Return [x, y] of the center of cell containing provided text 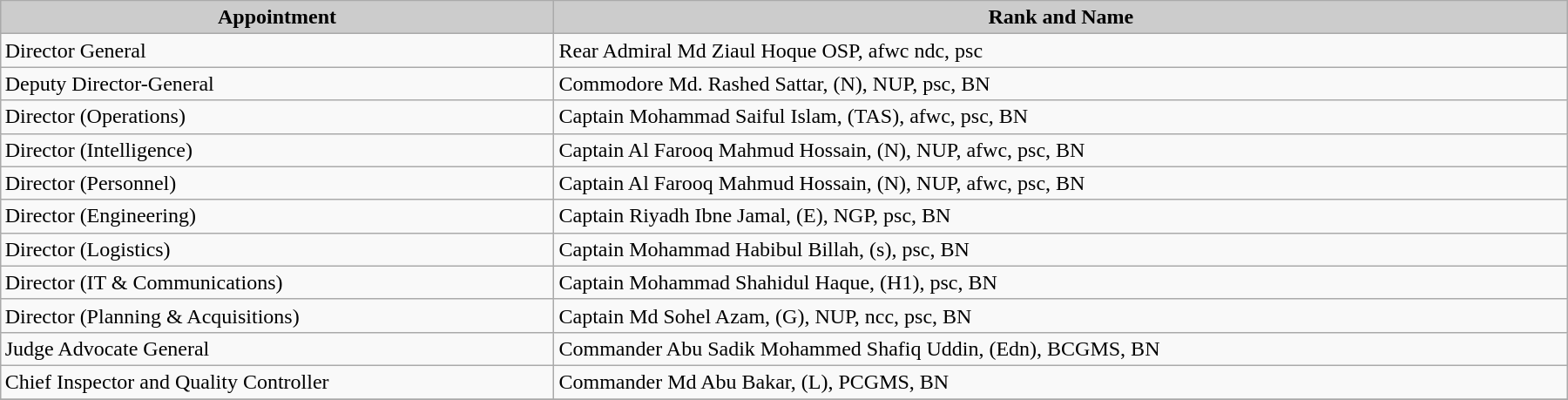
Commander Md Abu Bakar, (L), PCGMS, BN [1061, 382]
Director (IT & Communications) [277, 282]
Captain Mohammad Shahidul Haque, (H1), psc, BN [1061, 282]
Director General [277, 51]
Director (Intelligence) [277, 150]
Appointment [277, 17]
Director (Planning & Acquisitions) [277, 315]
Commander Abu Sadik Mohammed Shafiq Uddin, (Edn), BCGMS, BN [1061, 349]
Deputy Director-General [277, 84]
Director (Logistics) [277, 249]
Captain Mohammad Habibul Billah, (s), psc, BN [1061, 249]
Director (Personnel) [277, 183]
Captain Md Sohel Azam, (G), NUP, ncc, psc, BN [1061, 315]
Captain Mohammad Saiful Islam, (TAS), afwc, psc, BN [1061, 117]
Captain Riyadh Ibne Jamal, (E), NGP, psc, BN [1061, 216]
Chief Inspector and Quality Controller [277, 382]
Director (Engineering) [277, 216]
Commodore Md. Rashed Sattar, (N), NUP, psc, BN [1061, 84]
Judge Advocate General [277, 349]
Director (Operations) [277, 117]
Rear Admiral Md Ziaul Hoque OSP, afwc ndc, psc [1061, 51]
Rank and Name [1061, 17]
